Find where the given text appears and provide that cell's center as [x, y] coordinate. 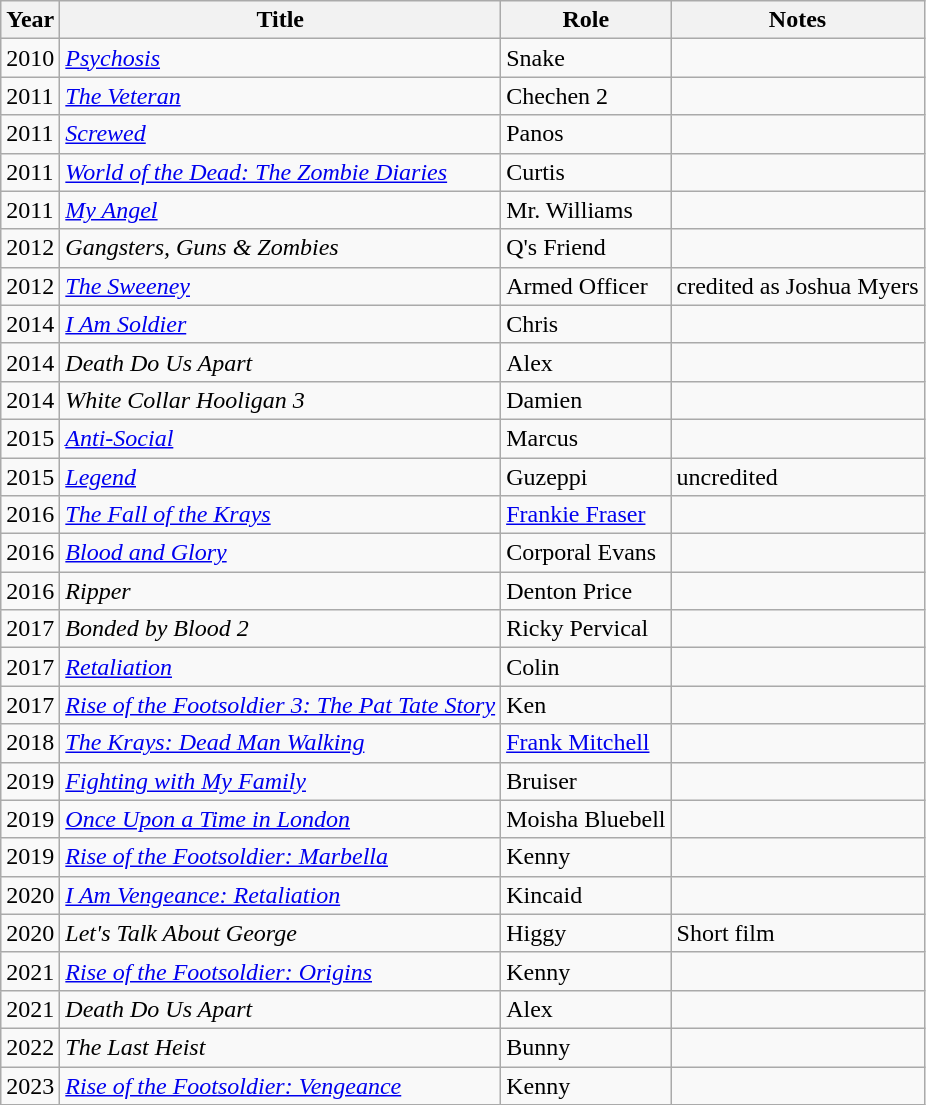
2022 [30, 1047]
Chechen 2 [586, 96]
Rise of the Footsoldier: Vengeance [280, 1085]
The Last Heist [280, 1047]
Let's Talk About George [280, 933]
2010 [30, 58]
2018 [30, 743]
Fighting with My Family [280, 781]
Q's Friend [586, 248]
Gangsters, Guns & Zombies [280, 248]
Blood and Glory [280, 553]
Once Upon a Time in London [280, 819]
Bonded by Blood 2 [280, 629]
Bunny [586, 1047]
Ken [586, 705]
Chris [586, 324]
Legend [280, 477]
Rise of the Footsoldier 3: The Pat Tate Story [280, 705]
Marcus [586, 438]
Notes [798, 20]
The Fall of the Krays [280, 515]
Frank Mitchell [586, 743]
Frankie Fraser [586, 515]
Moisha Bluebell [586, 819]
Kincaid [586, 895]
I Am Vengeance: Retaliation [280, 895]
Anti-Social [280, 438]
Higgy [586, 933]
Psychosis [280, 58]
uncredited [798, 477]
White Collar Hooligan 3 [280, 400]
Rise of the Footsoldier: Origins [280, 971]
Rise of the Footsoldier: Marbella [280, 857]
Ripper [280, 591]
Short film [798, 933]
Retaliation [280, 667]
The Krays: Dead Man Walking [280, 743]
Title [280, 20]
Curtis [586, 172]
Bruiser [586, 781]
World of the Dead: The Zombie Diaries [280, 172]
Denton Price [586, 591]
Year [30, 20]
Ricky Pervical [586, 629]
I Am Soldier [280, 324]
My Angel [280, 210]
Snake [586, 58]
Panos [586, 134]
Colin [586, 667]
Screwed [280, 134]
The Sweeney [280, 286]
Armed Officer [586, 286]
credited as Joshua Myers [798, 286]
Guzeppi [586, 477]
Mr. Williams [586, 210]
2023 [30, 1085]
The Veteran [280, 96]
Role [586, 20]
Damien [586, 400]
Corporal Evans [586, 553]
